Scan for the cell matching the given text and deliver its [X, Y] coordinate at center. 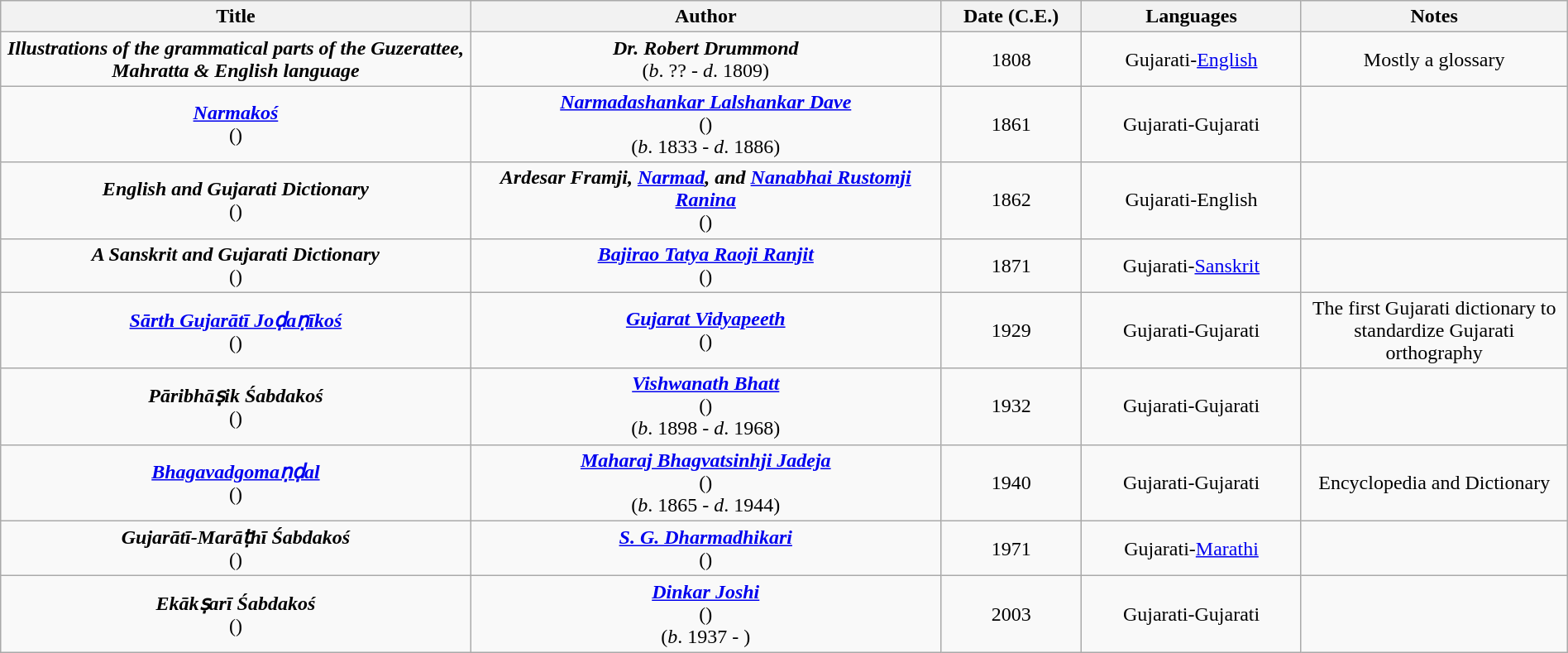
Encyclopedia and Dictionary [1434, 483]
English and Gujarati Dictionary() [236, 200]
Maharaj Bhagvatsinhji Jadeja()(b. 1865 - d. 1944) [705, 483]
Ekākṣarī Śabdakoś() [236, 614]
Pāribhāṣik Śabdakoś() [236, 406]
Title [236, 17]
1808 [1011, 60]
1929 [1011, 330]
1862 [1011, 200]
2003 [1011, 614]
A Sanskrit and Gujarati Dictionary() [236, 265]
Gujarātī-Marāṭhī Śabdakoś() [236, 548]
Dr. Robert Drummond(b. ?? - d. 1809) [705, 60]
Ardesar Framji, Narmad, and Nanabhai Rustomji Ranina() [705, 200]
1861 [1011, 124]
Dinkar Joshi()(b. 1937 - ) [705, 614]
1932 [1011, 406]
Author [705, 17]
S. G. Dharmadhikari() [705, 548]
Bhagavadgomaṇḍal() [236, 483]
Gujarat Vidyapeeth() [705, 330]
Bajirao Tatya Raoji Ranjit() [705, 265]
Gujarati-Sanskrit [1191, 265]
Illustrations of the grammatical parts of the Guzerattee, Mahratta & English language [236, 60]
Sārth Gujarātī Joḍaṇīkoś() [236, 330]
The first Gujarati dictionary to standardize Gujarati orthography [1434, 330]
1940 [1011, 483]
Gujarati-Marathi [1191, 548]
1971 [1011, 548]
Narmakoś() [236, 124]
Notes [1434, 17]
Narmadashankar Lalshankar Dave()(b. 1833 - d. 1886) [705, 124]
Languages [1191, 17]
Date (C.E.) [1011, 17]
1871 [1011, 265]
Vishwanath Bhatt()(b. 1898 - d. 1968) [705, 406]
Mostly a glossary [1434, 60]
